Identify which cell holds the provided text, then report its (X, Y) central coordinate. 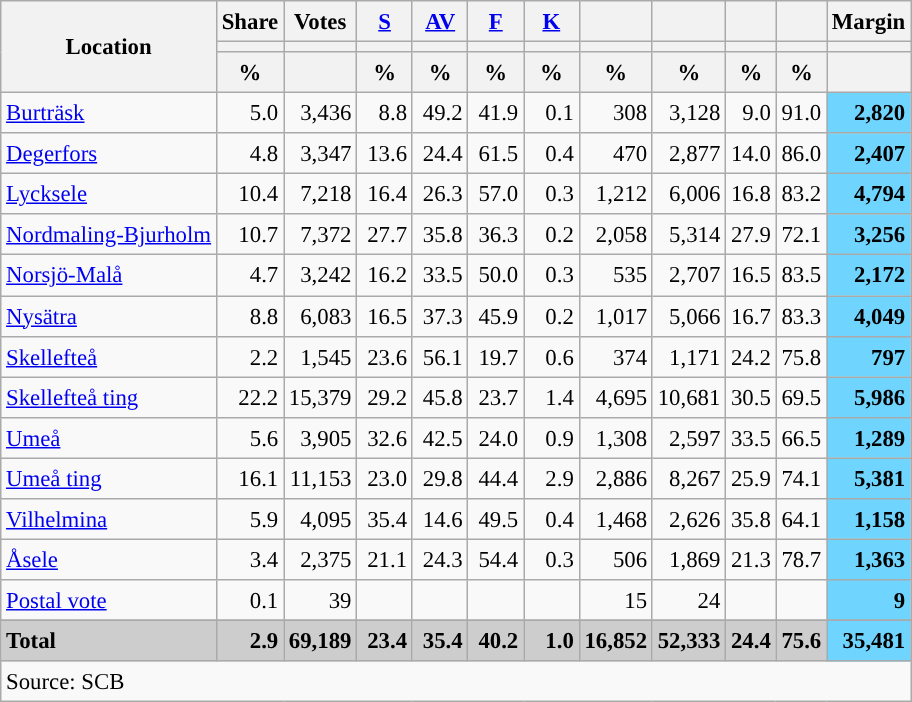
61.5 (496, 154)
11,153 (320, 478)
42.5 (440, 438)
2,626 (688, 520)
Location (109, 47)
52,333 (688, 640)
2.2 (250, 356)
797 (869, 356)
86.0 (801, 154)
K (552, 22)
16.4 (385, 194)
AV (440, 22)
4,794 (869, 194)
Margin (869, 22)
5,986 (869, 398)
Nysätra (109, 316)
1,363 (869, 560)
16.7 (751, 316)
24 (688, 600)
78.7 (801, 560)
3.4 (250, 560)
3,905 (320, 438)
41.9 (496, 114)
14.6 (440, 520)
32.6 (385, 438)
27.7 (385, 234)
Lycksele (109, 194)
4,695 (616, 398)
0.6 (552, 356)
44.4 (496, 478)
1.0 (552, 640)
15 (616, 600)
56.1 (440, 356)
1.4 (552, 398)
22.2 (250, 398)
Postal vote (109, 600)
4,049 (869, 316)
35,481 (869, 640)
Total (109, 640)
91.0 (801, 114)
3,347 (320, 154)
10.7 (250, 234)
1,017 (616, 316)
74.1 (801, 478)
F (496, 22)
5.0 (250, 114)
40.2 (496, 640)
Votes (320, 22)
75.8 (801, 356)
3,436 (320, 114)
26.3 (440, 194)
72.1 (801, 234)
Source: SCB (456, 682)
Skellefteå ting (109, 398)
5,381 (869, 478)
83.3 (801, 316)
4.8 (250, 154)
50.0 (496, 276)
Share (250, 22)
10,681 (688, 398)
14.0 (751, 154)
16.2 (385, 276)
2,886 (616, 478)
23.4 (385, 640)
19.7 (496, 356)
2,820 (869, 114)
24.3 (440, 560)
Umeå ting (109, 478)
45.8 (440, 398)
69,189 (320, 640)
66.5 (801, 438)
506 (616, 560)
21.3 (751, 560)
23.6 (385, 356)
6,006 (688, 194)
Degerfors (109, 154)
3,128 (688, 114)
5.6 (250, 438)
15,379 (320, 398)
24.2 (751, 356)
Umeå (109, 438)
Vilhelmina (109, 520)
16.1 (250, 478)
3,242 (320, 276)
2,597 (688, 438)
2,172 (869, 276)
23.7 (496, 398)
9.0 (751, 114)
0.9 (552, 438)
2,058 (616, 234)
16,852 (616, 640)
S (385, 22)
16.8 (751, 194)
1,308 (616, 438)
37.3 (440, 316)
23.0 (385, 478)
8,267 (688, 478)
39 (320, 600)
Nordmaling-Bjurholm (109, 234)
374 (616, 356)
7,218 (320, 194)
69.5 (801, 398)
1,289 (869, 438)
1,468 (616, 520)
29.8 (440, 478)
3,256 (869, 234)
64.1 (801, 520)
57.0 (496, 194)
1,212 (616, 194)
4,095 (320, 520)
10.4 (250, 194)
27.9 (751, 234)
9 (869, 600)
45.9 (496, 316)
49.2 (440, 114)
Åsele (109, 560)
36.3 (496, 234)
1,171 (688, 356)
54.4 (496, 560)
75.6 (801, 640)
21.1 (385, 560)
5,066 (688, 316)
7,372 (320, 234)
Skellefteå (109, 356)
1,158 (869, 520)
1,869 (688, 560)
24.0 (496, 438)
4.7 (250, 276)
30.5 (751, 398)
83.5 (801, 276)
308 (616, 114)
Burträsk (109, 114)
5.9 (250, 520)
49.5 (496, 520)
470 (616, 154)
5,314 (688, 234)
13.6 (385, 154)
2,707 (688, 276)
535 (616, 276)
2,877 (688, 154)
29.2 (385, 398)
2,407 (869, 154)
6,083 (320, 316)
Norsjö-Malå (109, 276)
2,375 (320, 560)
83.2 (801, 194)
25.9 (751, 478)
1,545 (320, 356)
